Scan for the cell matching the given text and deliver its (X, Y) coordinate at center. 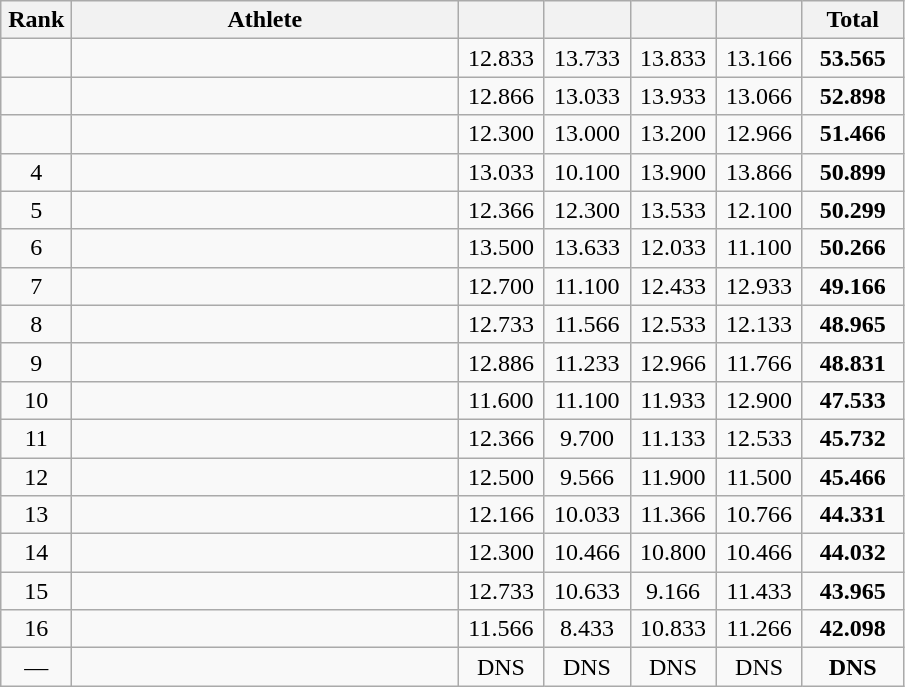
13.200 (673, 134)
8.433 (587, 629)
13.633 (587, 248)
11 (36, 438)
11.433 (759, 591)
11.233 (587, 362)
Athlete (265, 20)
11.600 (501, 400)
11.766 (759, 362)
13.166 (759, 58)
45.732 (852, 438)
12.900 (759, 400)
13.866 (759, 172)
50.899 (852, 172)
12.866 (501, 96)
11.900 (673, 477)
11.500 (759, 477)
13.000 (587, 134)
48.965 (852, 324)
13.533 (673, 210)
10.033 (587, 515)
4 (36, 172)
12.933 (759, 286)
50.299 (852, 210)
11.933 (673, 400)
8 (36, 324)
44.331 (852, 515)
10.766 (759, 515)
6 (36, 248)
14 (36, 553)
50.266 (852, 248)
42.098 (852, 629)
10 (36, 400)
13 (36, 515)
12 (36, 477)
44.032 (852, 553)
7 (36, 286)
13.500 (501, 248)
11.266 (759, 629)
49.166 (852, 286)
43.965 (852, 591)
9.566 (587, 477)
48.831 (852, 362)
15 (36, 591)
— (36, 667)
10.100 (587, 172)
10.800 (673, 553)
16 (36, 629)
13.066 (759, 96)
47.533 (852, 400)
13.900 (673, 172)
9.700 (587, 438)
9 (36, 362)
12.433 (673, 286)
53.565 (852, 58)
12.166 (501, 515)
9.166 (673, 591)
52.898 (852, 96)
5 (36, 210)
11.366 (673, 515)
13.733 (587, 58)
12.886 (501, 362)
Total (852, 20)
12.100 (759, 210)
10.633 (587, 591)
51.466 (852, 134)
10.833 (673, 629)
Rank (36, 20)
13.933 (673, 96)
12.500 (501, 477)
13.833 (673, 58)
12.133 (759, 324)
12.033 (673, 248)
45.466 (852, 477)
11.133 (673, 438)
12.700 (501, 286)
12.833 (501, 58)
